Identify which cell holds the provided text, then report its (x, y) central coordinate. 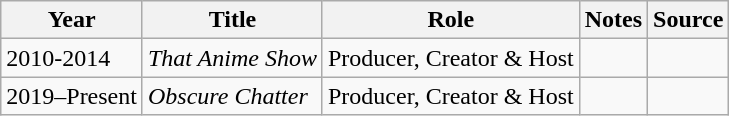
Title (232, 20)
Notes (613, 20)
Year (72, 20)
That Anime Show (232, 58)
Role (450, 20)
2019–Present (72, 96)
2010-2014 (72, 58)
Obscure Chatter (232, 96)
Source (688, 20)
